For the text-containing cell, return its midpoint in (X, Y) coordinate format. 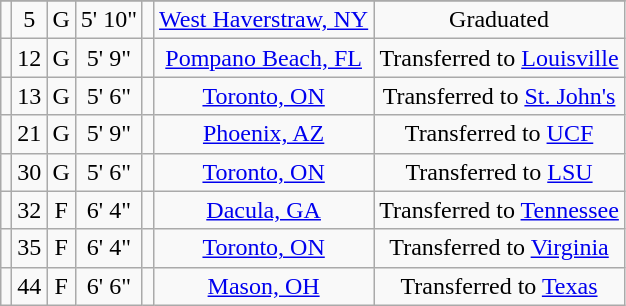
Transferred to LSU (500, 172)
21 (30, 134)
Pompano Beach, FL (264, 58)
Transferred to UCF (500, 134)
Mason, OH (264, 286)
30 (30, 172)
Dacula, GA (264, 210)
5 (30, 20)
Transferred to Tennessee (500, 210)
6' 6" (108, 286)
5' 10" (108, 20)
32 (30, 210)
44 (30, 286)
Phoenix, AZ (264, 134)
Graduated (500, 20)
13 (30, 96)
Transferred to Texas (500, 286)
12 (30, 58)
35 (30, 248)
Transferred to Virginia (500, 248)
Transferred to St. John's (500, 96)
Transferred to Louisville (500, 58)
West Haverstraw, NY (264, 20)
